From the cell containing the given text, extract its center point as (x, y) coordinate. 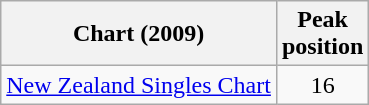
Chart (2009) (139, 34)
Peak position (322, 34)
New Zealand Singles Chart (139, 85)
16 (322, 85)
